Detect which cell encompasses the target text, then output its [x, y] center coordinate. 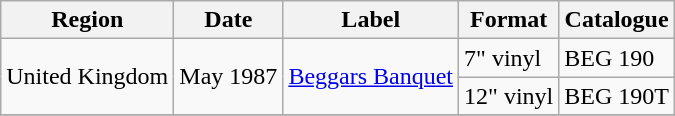
Label [371, 20]
Catalogue [617, 20]
7" vinyl [509, 58]
Date [228, 20]
Beggars Banquet [371, 77]
Region [88, 20]
United Kingdom [88, 77]
BEG 190 [617, 58]
BEG 190T [617, 96]
12" vinyl [509, 96]
Format [509, 20]
May 1987 [228, 77]
